Detect which cell encompasses the target text, then output its (x, y) center coordinate. 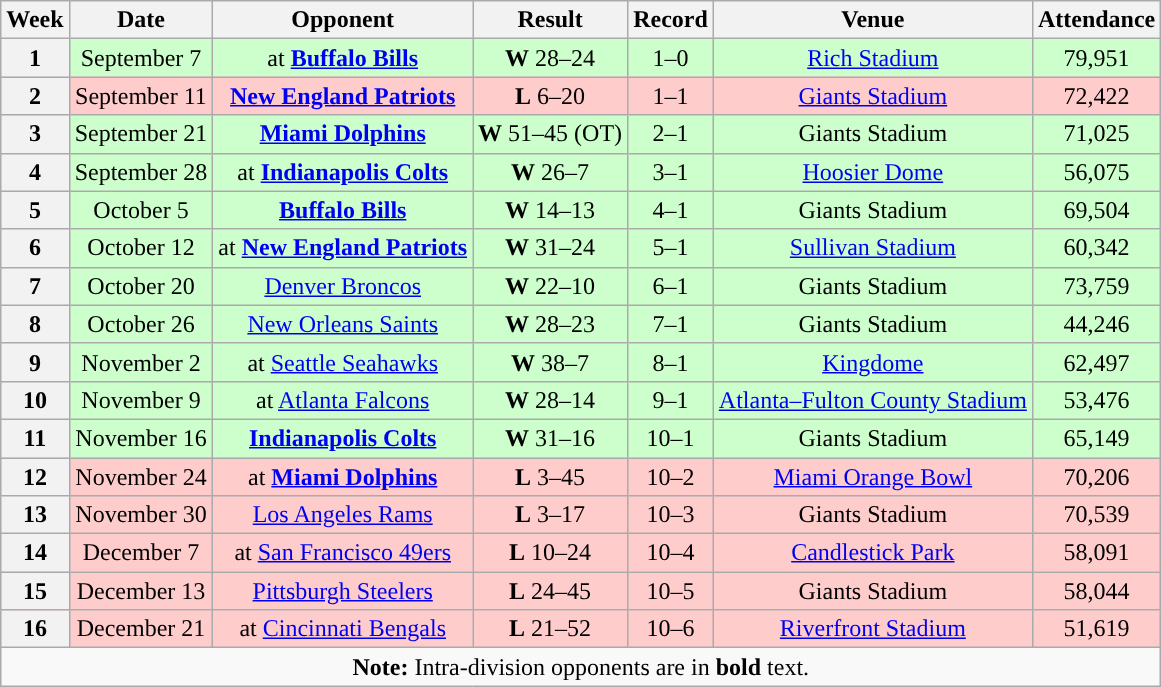
L 24–45 (550, 591)
60,342 (1096, 248)
10–5 (671, 591)
13 (35, 515)
W 26–7 (550, 172)
at Cincinnati Bengals (343, 629)
Miami Dolphins (343, 134)
2 (35, 96)
Kingdome (872, 362)
Rich Stadium (872, 58)
Atlanta–Fulton County Stadium (872, 400)
W 14–13 (550, 210)
70,206 (1096, 477)
October 5 (141, 210)
at Seattle Seahawks (343, 362)
70,539 (1096, 515)
14 (35, 553)
Venue (872, 20)
Buffalo Bills (343, 210)
58,044 (1096, 591)
3 (35, 134)
10–1 (671, 438)
6 (35, 248)
at New England Patriots (343, 248)
69,504 (1096, 210)
November 2 (141, 362)
1–0 (671, 58)
Result (550, 20)
November 16 (141, 438)
Candlestick Park (872, 553)
L 3–17 (550, 515)
10–4 (671, 553)
Week (35, 20)
7–1 (671, 324)
62,497 (1096, 362)
65,149 (1096, 438)
W 28–24 (550, 58)
Sullivan Stadium (872, 248)
71,025 (1096, 134)
8 (35, 324)
7 (35, 286)
8–1 (671, 362)
10–6 (671, 629)
72,422 (1096, 96)
1 (35, 58)
Pittsburgh Steelers (343, 591)
W 38–7 (550, 362)
December 13 (141, 591)
W 22–10 (550, 286)
53,476 (1096, 400)
44,246 (1096, 324)
W 31–24 (550, 248)
Opponent (343, 20)
10 (35, 400)
Denver Broncos (343, 286)
4 (35, 172)
73,759 (1096, 286)
September 11 (141, 96)
September 28 (141, 172)
16 (35, 629)
Miami Orange Bowl (872, 477)
6–1 (671, 286)
W 28–23 (550, 324)
New England Patriots (343, 96)
W 31–16 (550, 438)
New Orleans Saints (343, 324)
November 24 (141, 477)
at Indianapolis Colts (343, 172)
10–2 (671, 477)
October 12 (141, 248)
at Atlanta Falcons (343, 400)
L 3–45 (550, 477)
5–1 (671, 248)
L 6–20 (550, 96)
at San Francisco 49ers (343, 553)
11 (35, 438)
15 (35, 591)
12 (35, 477)
Date (141, 20)
W 51–45 (OT) (550, 134)
September 7 (141, 58)
3–1 (671, 172)
December 7 (141, 553)
79,951 (1096, 58)
October 20 (141, 286)
W 28–14 (550, 400)
Attendance (1096, 20)
Hoosier Dome (872, 172)
Note: Intra-division opponents are in bold text. (581, 667)
58,091 (1096, 553)
L 10–24 (550, 553)
November 30 (141, 515)
December 21 (141, 629)
September 21 (141, 134)
November 9 (141, 400)
9 (35, 362)
1–1 (671, 96)
2–1 (671, 134)
at Buffalo Bills (343, 58)
Indianapolis Colts (343, 438)
56,075 (1096, 172)
5 (35, 210)
Record (671, 20)
10–3 (671, 515)
at Miami Dolphins (343, 477)
Riverfront Stadium (872, 629)
L 21–52 (550, 629)
Los Angeles Rams (343, 515)
4–1 (671, 210)
9–1 (671, 400)
October 26 (141, 324)
51,619 (1096, 629)
